Find where the given text appears and provide that cell's center as (X, Y) coordinate. 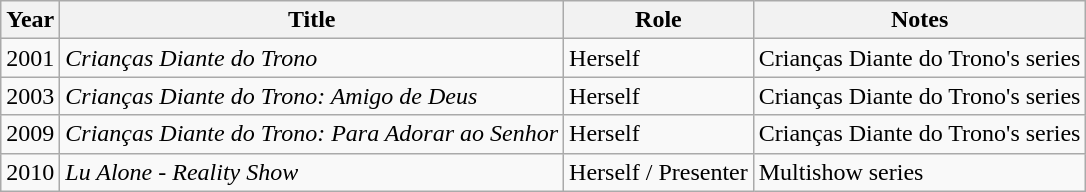
Year (30, 20)
2010 (30, 172)
Role (659, 20)
Lu Alone - Reality Show (312, 172)
Herself / Presenter (659, 172)
Crianças Diante do Trono: Amigo de Deus (312, 96)
Notes (920, 20)
Crianças Diante do Trono (312, 58)
2001 (30, 58)
2003 (30, 96)
Multishow series (920, 172)
2009 (30, 134)
Title (312, 20)
Crianças Diante do Trono: Para Adorar ao Senhor (312, 134)
